Identify which cell holds the provided text, then report its [x, y] central coordinate. 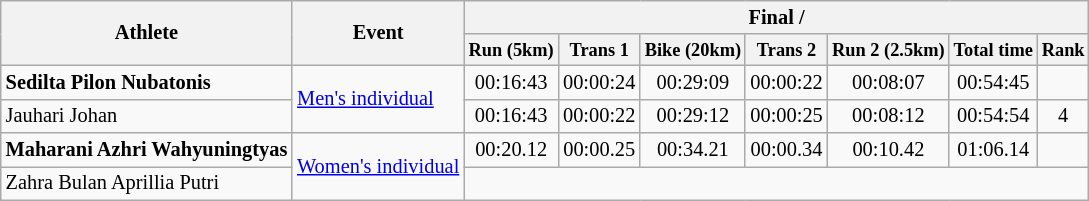
Zahra Bulan Aprillia Putri [146, 183]
00:29:12 [692, 116]
Men's individual [378, 98]
00:29:09 [692, 82]
00:34.21 [692, 150]
01:06.14 [993, 150]
00:20.12 [511, 150]
Athlete [146, 32]
00:00:24 [599, 82]
Bike (20km) [692, 50]
Jauhari Johan [146, 116]
Sedilta Pilon Nubatonis [146, 82]
00:54:54 [993, 116]
Final / [776, 17]
Trans 2 [786, 50]
Event [378, 32]
00:00.25 [599, 150]
Rank [1063, 50]
4 [1063, 116]
00:08:07 [889, 82]
00:10.42 [889, 150]
Trans 1 [599, 50]
00:00.34 [786, 150]
Total time [993, 50]
Maharani Azhri Wahyuningtyas [146, 150]
Run 2 (2.5km) [889, 50]
00:00:25 [786, 116]
Run (5km) [511, 50]
Women's individual [378, 166]
00:54:45 [993, 82]
00:08:12 [889, 116]
